Extract the [X, Y] coordinate from the center of the cell holding the provided text.  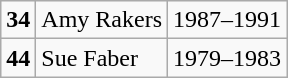
Sue Faber [102, 58]
44 [18, 58]
1987–1991 [228, 20]
34 [18, 20]
1979–1983 [228, 58]
Amy Rakers [102, 20]
